For the text-containing cell, return its midpoint in [x, y] coordinate format. 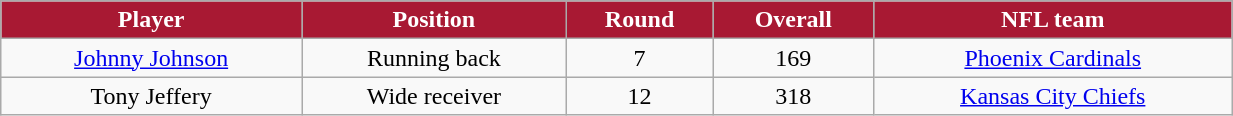
Tony Jeffery [152, 96]
Player [152, 20]
318 [794, 96]
Running back [434, 58]
Phoenix Cardinals [1053, 58]
Johnny Johnson [152, 58]
169 [794, 58]
12 [640, 96]
Position [434, 20]
Wide receiver [434, 96]
Overall [794, 20]
NFL team [1053, 20]
Round [640, 20]
Kansas City Chiefs [1053, 96]
7 [640, 58]
